From the cell containing the given text, extract its center point as (X, Y) coordinate. 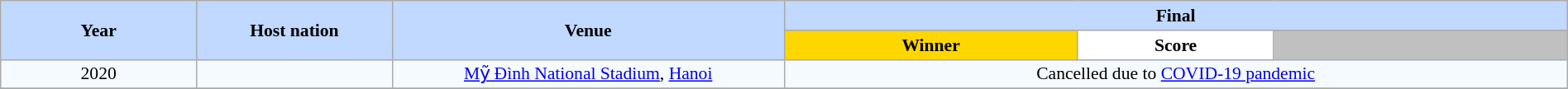
Winner (931, 45)
Venue (588, 30)
Mỹ Đình National Stadium, Hanoi (588, 74)
Final (1176, 16)
Host nation (294, 30)
Score (1176, 45)
2020 (99, 74)
Year (99, 30)
Cancelled due to COVID-19 pandemic (1176, 74)
